Output the (x, y) coordinate of the center of the cell containing the given text.  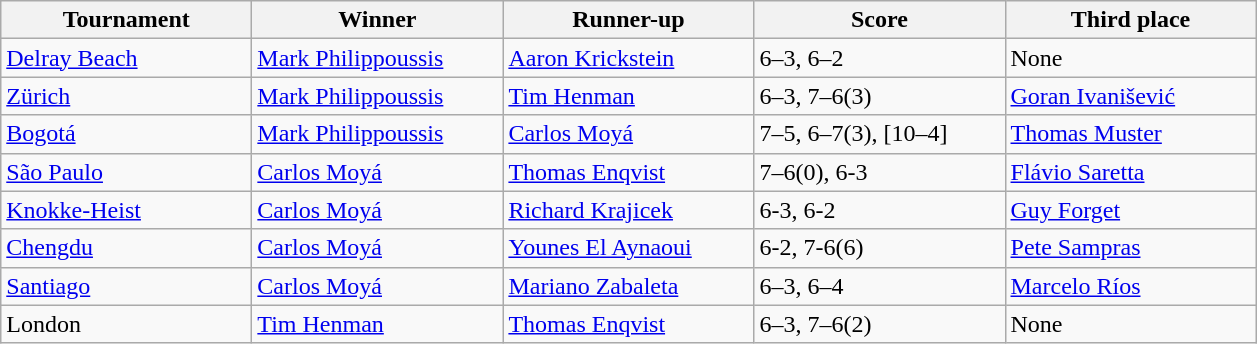
Thomas Muster (1130, 134)
Goran Ivanišević (1130, 96)
7–6(0), 6-3 (880, 172)
6–3, 6–2 (880, 58)
Winner (378, 20)
Delray Beach (126, 58)
Marcelo Ríos (1130, 286)
Chengdu (126, 248)
Mariano Zabaleta (628, 286)
São Paulo (126, 172)
Santiago (126, 286)
6–3, 7–6(3) (880, 96)
Aaron Krickstein (628, 58)
Score (880, 20)
Guy Forget (1130, 210)
Richard Krajicek (628, 210)
Tournament (126, 20)
Third place (1130, 20)
Zürich (126, 96)
Bogotá (126, 134)
Knokke-Heist (126, 210)
London (126, 324)
6-3, 6-2 (880, 210)
Flávio Saretta (1130, 172)
Pete Sampras (1130, 248)
6-2, 7-6(6) (880, 248)
Runner-up (628, 20)
6–3, 7–6(2) (880, 324)
7–5, 6–7(3), [10–4] (880, 134)
6–3, 6–4 (880, 286)
Younes El Aynaoui (628, 248)
